Identify which cell holds the provided text, then report its (x, y) central coordinate. 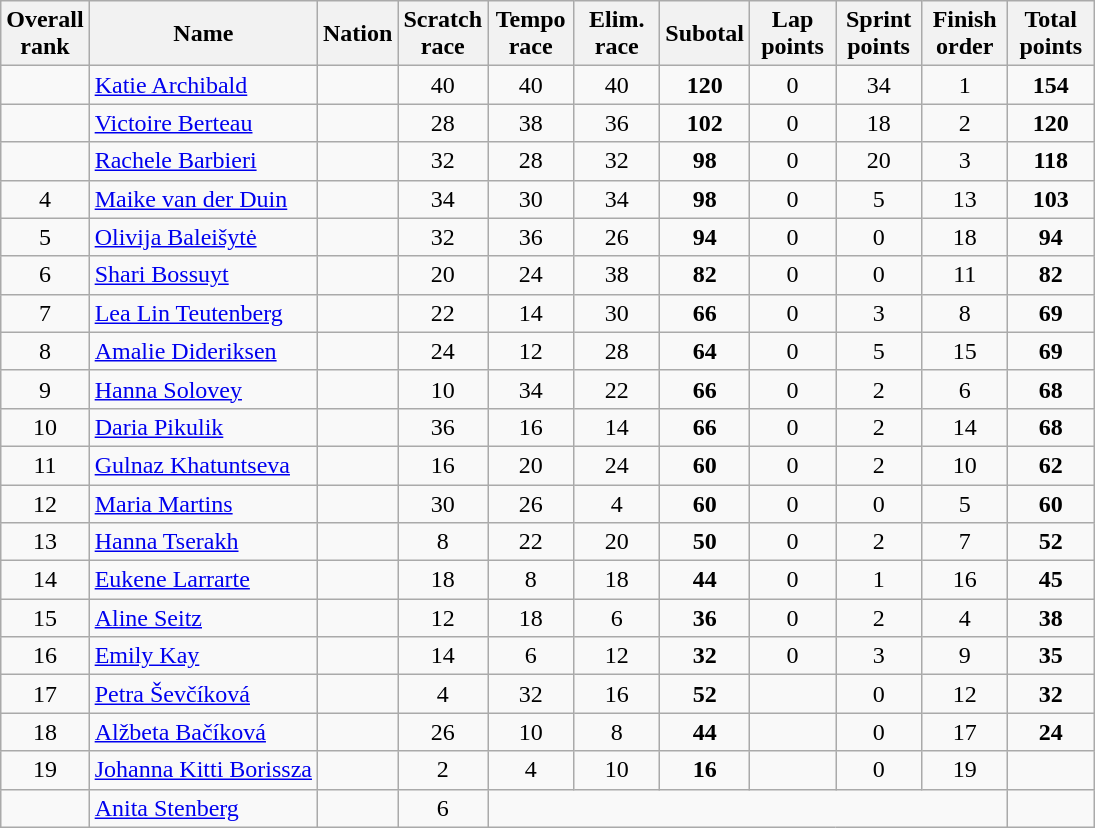
Petra Ševčíková (203, 694)
103 (1051, 199)
Total points (1051, 34)
Eukene Larrarte (203, 580)
Sprint points (879, 34)
Nation (358, 34)
102 (705, 123)
Shari Bossuyt (203, 275)
Overall rank (45, 34)
Subotal (705, 34)
Finish order (965, 34)
62 (1051, 465)
Rachele Barbieri (203, 161)
Amalie Dideriksen (203, 351)
Emily Kay (203, 656)
35 (1051, 656)
Name (203, 34)
Hanna Tserakh (203, 542)
Elim. race (617, 34)
Aline Seitz (203, 618)
45 (1051, 580)
Olivija Baleišytė (203, 237)
118 (1051, 161)
Maike van der Duin (203, 199)
Johanna Kitti Borissza (203, 770)
Gulnaz Khatuntseva (203, 465)
Maria Martins (203, 503)
Lap points (793, 34)
Daria Pikulik (203, 427)
Anita Stenberg (203, 808)
Katie Archibald (203, 85)
Scratch race (443, 34)
154 (1051, 85)
64 (705, 351)
Alžbeta Bačíková (203, 732)
Hanna Solovey (203, 389)
Victoire Berteau (203, 123)
Tempo race (531, 34)
50 (705, 542)
Lea Lin Teutenberg (203, 313)
